Scan for the cell matching the given text and deliver its (x, y) coordinate at center. 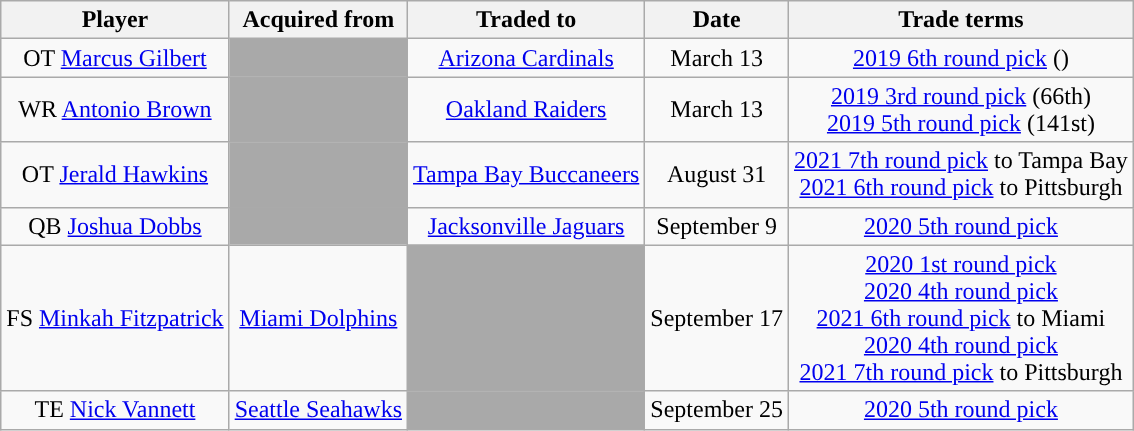
September 25 (717, 410)
2021 7th round pick to Tampa Bay 2021 6th round pick to Pittsburgh (960, 174)
Player (115, 20)
August 31 (717, 174)
Arizona Cardinals (526, 58)
FS Minkah Fitzpatrick (115, 318)
TE Nick Vannett (115, 410)
Jacksonville Jaguars (526, 226)
OT Marcus Gilbert (115, 58)
September 17 (717, 318)
WR Antonio Brown (115, 110)
Seattle Seahawks (318, 410)
Tampa Bay Buccaneers (526, 174)
OT Jerald Hawkins (115, 174)
September 9 (717, 226)
Oakland Raiders (526, 110)
2019 3rd round pick (66th)2019 5th round pick (141st) (960, 110)
2019 6th round pick () (960, 58)
Acquired from (318, 20)
Traded to (526, 20)
Trade terms (960, 20)
QB Joshua Dobbs (115, 226)
2020 1st round pick2020 4th round pick2021 6th round pick to Miami 2020 4th round pick2021 7th round pick to Pittsburgh (960, 318)
Date (717, 20)
Miami Dolphins (318, 318)
